Output the (X, Y) coordinate of the center of the cell containing the given text.  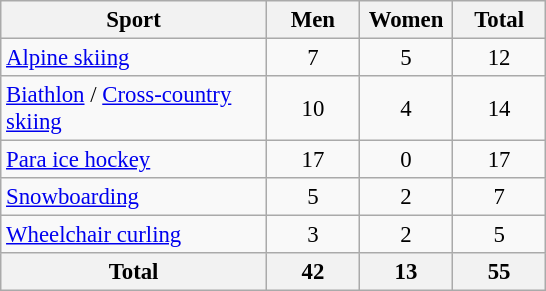
Snowboarding (134, 197)
3 (312, 235)
0 (406, 160)
Wheelchair curling (134, 235)
Para ice hockey (134, 160)
12 (500, 58)
Sport (134, 20)
14 (500, 108)
Women (406, 20)
Total (500, 20)
10 (312, 108)
Alpine skiing (134, 58)
4 (406, 108)
Biathlon / Cross-country skiing (134, 108)
Men (312, 20)
